Determine the [X, Y] coordinate at the center of the cell enclosing the given text.  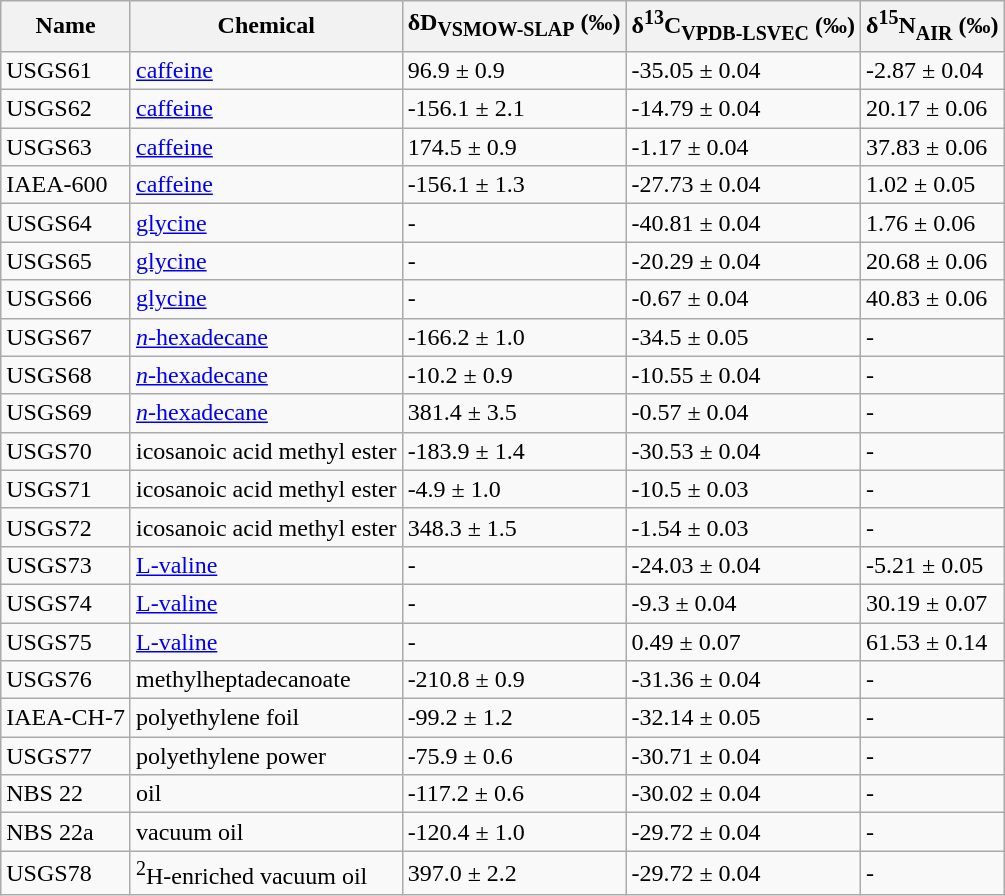
0.49 ± 0.07 [744, 642]
USGS73 [66, 565]
-0.57 ± 0.04 [744, 413]
-20.29 ± 0.04 [744, 261]
-30.53 ± 0.04 [744, 451]
oil [266, 794]
δ13CVPDB-LSVEC (‰) [744, 26]
USGS71 [66, 489]
40.83 ± 0.06 [933, 299]
-14.79 ± 0.04 [744, 109]
20.68 ± 0.06 [933, 261]
-30.71 ± 0.04 [744, 756]
IAEA-600 [66, 185]
polyethylene foil [266, 718]
1.02 ± 0.05 [933, 185]
-27.73 ± 0.04 [744, 185]
-156.1 ± 1.3 [514, 185]
2H-enriched vacuum oil [266, 874]
δDVSMOW-SLAP (‰) [514, 26]
-24.03 ± 0.04 [744, 565]
-32.14 ± 0.05 [744, 718]
-4.9 ± 1.0 [514, 489]
-1.54 ± 0.03 [744, 527]
61.53 ± 0.14 [933, 642]
-5.21 ± 0.05 [933, 565]
-75.9 ± 0.6 [514, 756]
methylheptadecanoate [266, 680]
USGS68 [66, 375]
-9.3 ± 0.04 [744, 603]
174.5 ± 0.9 [514, 147]
vacuum oil [266, 832]
USGS62 [66, 109]
20.17 ± 0.06 [933, 109]
USGS69 [66, 413]
USGS66 [66, 299]
USGS61 [66, 71]
Name [66, 26]
1.76 ± 0.06 [933, 223]
30.19 ± 0.07 [933, 603]
-183.9 ± 1.4 [514, 451]
-117.2 ± 0.6 [514, 794]
397.0 ± 2.2 [514, 874]
37.83 ± 0.06 [933, 147]
USGS72 [66, 527]
USGS65 [66, 261]
-40.81 ± 0.04 [744, 223]
-10.55 ± 0.04 [744, 375]
USGS67 [66, 337]
polyethylene power [266, 756]
-120.4 ± 1.0 [514, 832]
-156.1 ± 2.1 [514, 109]
δ15NAIR (‰) [933, 26]
USGS77 [66, 756]
-1.17 ± 0.04 [744, 147]
348.3 ± 1.5 [514, 527]
96.9 ± 0.9 [514, 71]
NBS 22 [66, 794]
USGS78 [66, 874]
USGS76 [66, 680]
USGS75 [66, 642]
USGS70 [66, 451]
-31.36 ± 0.04 [744, 680]
USGS64 [66, 223]
USGS74 [66, 603]
-99.2 ± 1.2 [514, 718]
-10.2 ± 0.9 [514, 375]
IAEA-CH-7 [66, 718]
-166.2 ± 1.0 [514, 337]
-10.5 ± 0.03 [744, 489]
-34.5 ± 0.05 [744, 337]
NBS 22a [66, 832]
-0.67 ± 0.04 [744, 299]
Chemical [266, 26]
-2.87 ± 0.04 [933, 71]
381.4 ± 3.5 [514, 413]
USGS63 [66, 147]
-210.8 ± 0.9 [514, 680]
-30.02 ± 0.04 [744, 794]
-35.05 ± 0.04 [744, 71]
